Return [x, y] of the center of cell containing provided text 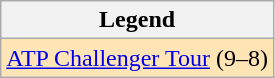
ATP Challenger Tour (9–8) [138, 58]
Legend [138, 20]
